Search for the cell housing the specified text and yield its (x, y) center coordinate. 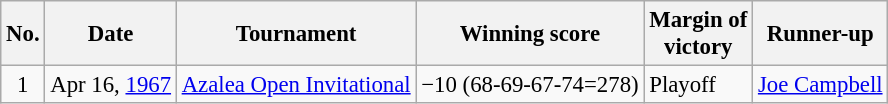
Playoff (698, 85)
Winning score (530, 34)
Joe Campbell (820, 85)
Apr 16, 1967 (110, 85)
−10 (68-69-67-74=278) (530, 85)
1 (23, 85)
Runner-up (820, 34)
Date (110, 34)
Tournament (296, 34)
Margin ofvictory (698, 34)
No. (23, 34)
Azalea Open Invitational (296, 85)
